Search for the cell housing the specified text and yield its [x, y] center coordinate. 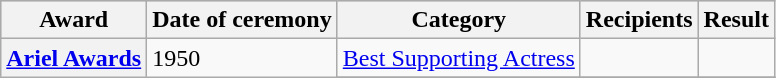
Ariel Awards [74, 58]
Date of ceremony [242, 20]
Recipients [639, 20]
1950 [242, 58]
Award [74, 20]
Best Supporting Actress [458, 58]
Category [458, 20]
Result [736, 20]
